Output the [X, Y] coordinate of the center of the cell containing the given text.  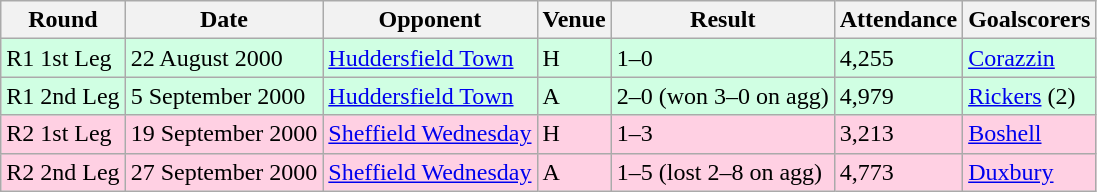
2–0 (won 3–0 on agg) [722, 96]
19 September 2000 [224, 134]
Boshell [1030, 134]
Round [63, 20]
R2 1st Leg [63, 134]
Opponent [430, 20]
4,979 [898, 96]
1–3 [722, 134]
5 September 2000 [224, 96]
Rickers (2) [1030, 96]
27 September 2000 [224, 172]
Corazzin [1030, 58]
1–0 [722, 58]
4,773 [898, 172]
Goalscorers [1030, 20]
4,255 [898, 58]
R1 2nd Leg [63, 96]
Venue [574, 20]
R1 1st Leg [63, 58]
1–5 (lost 2–8 on agg) [722, 172]
Date [224, 20]
Attendance [898, 20]
R2 2nd Leg [63, 172]
22 August 2000 [224, 58]
Result [722, 20]
3,213 [898, 134]
Duxbury [1030, 172]
